For the text-containing cell, return its midpoint in (X, Y) coordinate format. 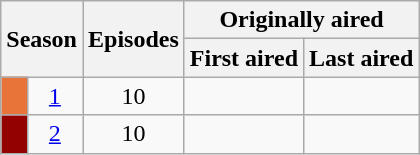
Episodes (133, 39)
2 (54, 134)
First aired (244, 58)
1 (54, 96)
Last aired (362, 58)
Season (42, 39)
Originally aired (302, 20)
